Pinpoint the cell where the given text exists, returning its [X, Y] midpoint coordinate. 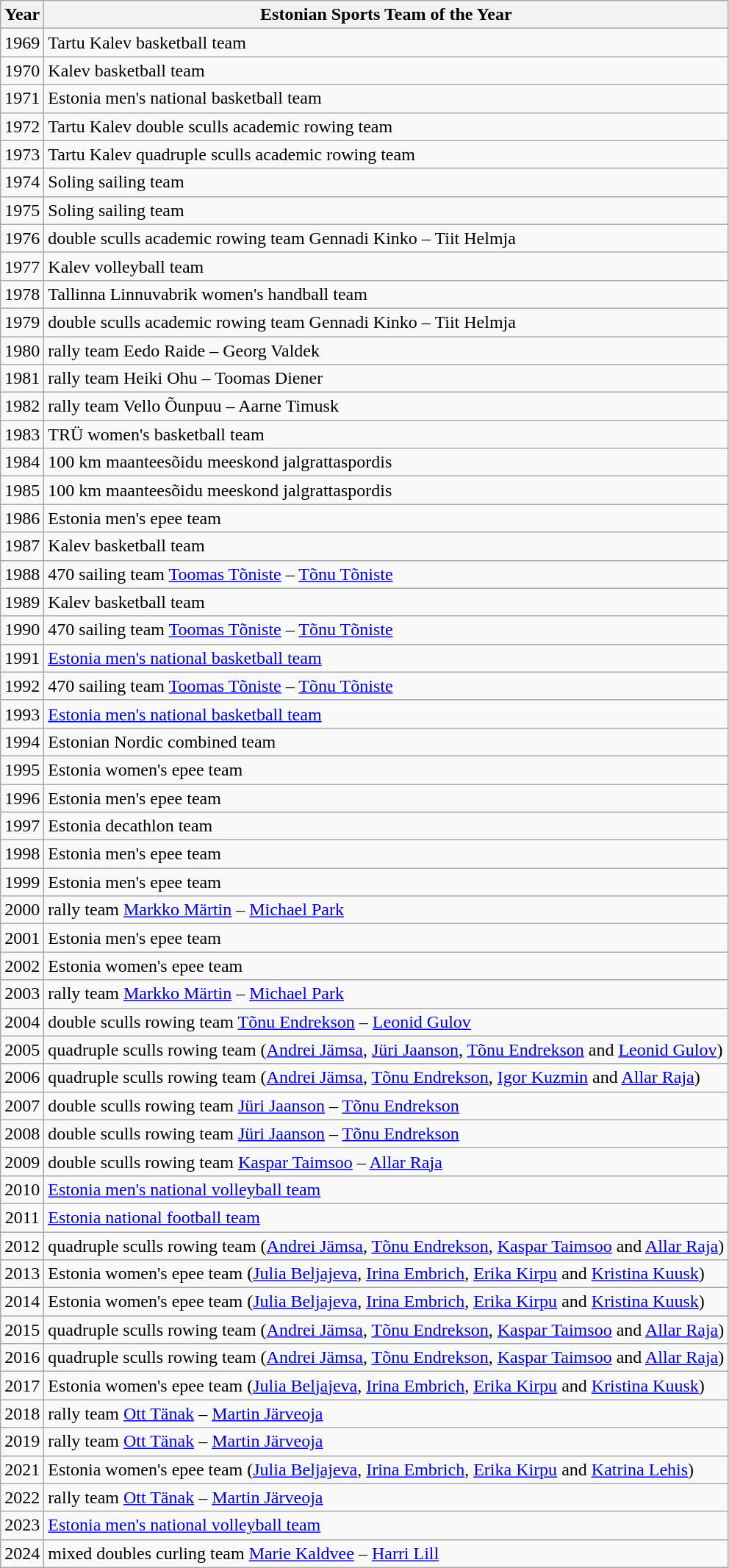
rally team Heiki Ohu – Toomas Diener [387, 379]
Tallinna Linnuvabrik women's handball team [387, 294]
2003 [22, 994]
Estonian Sports Team of the Year [387, 15]
1970 [22, 71]
rally team Eedo Raide – Georg Valdek [387, 351]
2021 [22, 1469]
1995 [22, 770]
double sculls rowing team Tõnu Endrekson – Leonid Gulov [387, 1022]
Year [22, 15]
1972 [22, 126]
1984 [22, 462]
1969 [22, 43]
1981 [22, 379]
2006 [22, 1078]
double sculls rowing team Kaspar Taimsoo – Allar Raja [387, 1161]
1980 [22, 351]
2009 [22, 1161]
Tartu Kalev basketball team [387, 43]
1986 [22, 518]
2012 [22, 1246]
1979 [22, 322]
1985 [22, 490]
TRÜ women's basketball team [387, 434]
Kalev volleyball team [387, 266]
1998 [22, 854]
quadruple sculls rowing team (Andrei Jämsa, Tõnu Endrekson, Igor Kuzmin and Allar Raja) [387, 1078]
Tartu Kalev double sculls academic rowing team [387, 126]
2002 [22, 966]
1990 [22, 630]
2001 [22, 938]
Tartu Kalev quadruple sculls academic rowing team [387, 154]
1976 [22, 238]
1993 [22, 714]
1989 [22, 602]
2008 [22, 1134]
2010 [22, 1189]
2007 [22, 1106]
1971 [22, 99]
1997 [22, 826]
1991 [22, 658]
rally team Vello Õunpuu – Aarne Timusk [387, 407]
1977 [22, 266]
2013 [22, 1274]
quadruple sculls rowing team (Andrei Jämsa, Jüri Jaanson, Tõnu Endrekson and Leonid Gulov) [387, 1050]
mixed doubles curling team Marie Kaldvee – Harri Lill [387, 1553]
1987 [22, 546]
2011 [22, 1217]
Estonian Nordic combined team [387, 742]
1978 [22, 294]
2016 [22, 1358]
1996 [22, 798]
2017 [22, 1386]
1973 [22, 154]
1974 [22, 182]
1994 [22, 742]
2014 [22, 1302]
2000 [22, 910]
Estonia women's epee team (Julia Beljajeva, Irina Embrich, Erika Kirpu and Katrina Lehis) [387, 1469]
2023 [22, 1525]
1975 [22, 210]
2024 [22, 1553]
1983 [22, 434]
Estonia national football team [387, 1217]
1992 [22, 686]
2005 [22, 1050]
Estonia decathlon team [387, 826]
1982 [22, 407]
2015 [22, 1330]
2018 [22, 1414]
2019 [22, 1442]
2004 [22, 1022]
2022 [22, 1497]
1999 [22, 882]
1988 [22, 574]
